Detect which cell encompasses the target text, then output its (x, y) center coordinate. 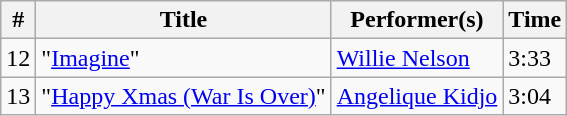
Title (184, 20)
"Imagine" (184, 58)
Angelique Kidjo (417, 96)
3:33 (535, 58)
Willie Nelson (417, 58)
13 (18, 96)
12 (18, 58)
"Happy Xmas (War Is Over)" (184, 96)
Performer(s) (417, 20)
# (18, 20)
3:04 (535, 96)
Time (535, 20)
